Search for the cell housing the specified text and yield its (X, Y) center coordinate. 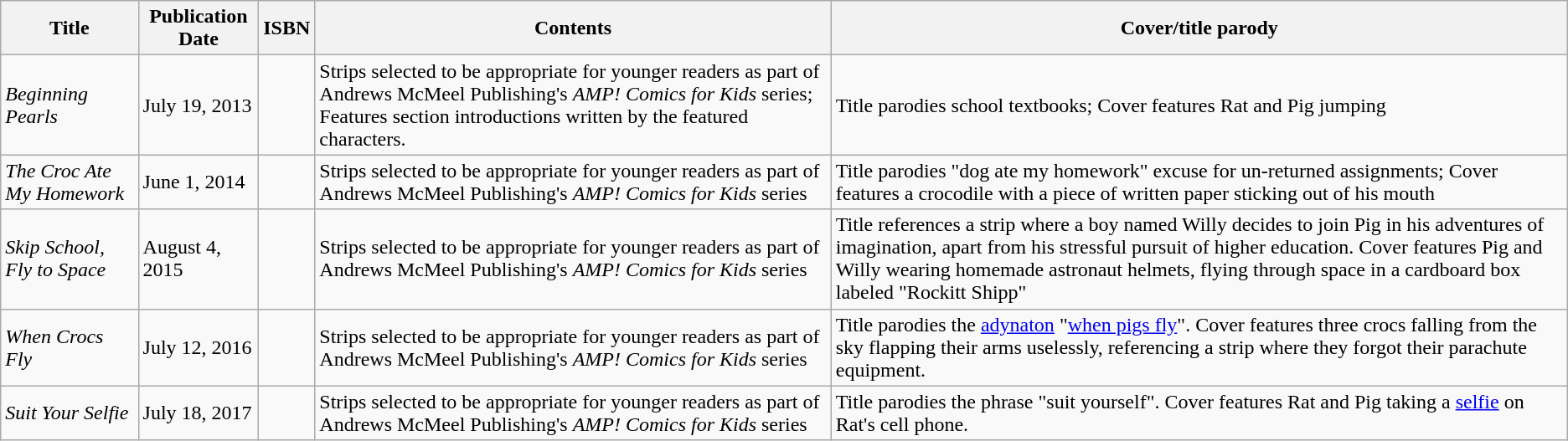
Publication Date (199, 28)
Beginning Pearls (70, 105)
Title parodies school textbooks; Cover features Rat and Pig jumping (1199, 105)
Cover/title parody (1199, 28)
Suit Your Selfie (70, 413)
June 1, 2014 (199, 182)
July 12, 2016 (199, 347)
August 4, 2015 (199, 259)
Title (70, 28)
July 18, 2017 (199, 413)
Title parodies the phrase "suit yourself". Cover features Rat and Pig taking a selfie on Rat's cell phone. (1199, 413)
When Crocs Fly (70, 347)
Contents (573, 28)
Skip School, Fly to Space (70, 259)
The Croc Ate My Homework (70, 182)
ISBN (286, 28)
July 19, 2013 (199, 105)
